Output the [x, y] coordinate of the center of the cell containing the given text.  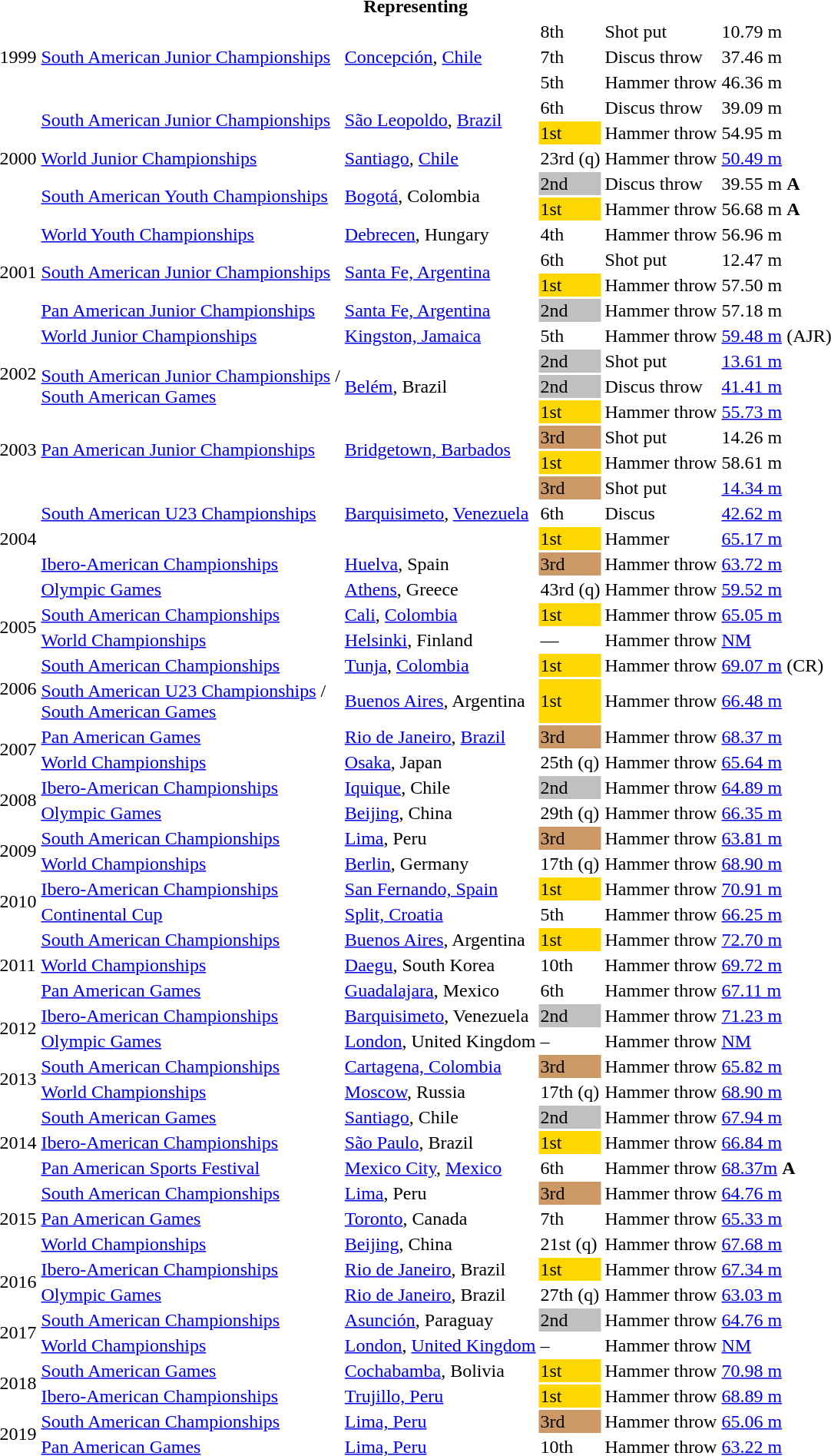
Mexico City, Mexico [440, 1168]
Tunja, Colombia [440, 665]
Split, Croatia [440, 914]
Concepción, Chile [440, 57]
23rd (q) [570, 158]
Daegu, South Korea [440, 965]
Pan American Sports Festival [190, 1168]
Continental Cup [190, 914]
— [570, 640]
Trujillo, Peru [440, 1396]
Debrecen, Hungary [440, 234]
Iquique, Chile [440, 788]
Asunción, Paraguay [440, 1320]
Guadalajara, Mexico [440, 990]
Bridgetown, Barbados [440, 450]
29th (q) [570, 813]
Toronto, Canada [440, 1219]
Moscow, Russia [440, 1092]
Hammer [660, 539]
8th [570, 32]
Osaka, Japan [440, 762]
South American Youth Championships [190, 197]
Huelva, Spain [440, 564]
San Fernando, Spain [440, 889]
27th (q) [570, 1295]
World Youth Championships [190, 234]
South American U23 Championships / South American Games [190, 701]
10th [570, 965]
4th [570, 234]
Discus [660, 513]
Bogotá, Colombia [440, 197]
21st (q) [570, 1244]
Helsinki, Finland [440, 640]
South American U23 Championships [190, 513]
Athens, Greece [440, 589]
Cochabamba, Bolivia [440, 1371]
25th (q) [570, 762]
Berlin, Germany [440, 864]
São Paulo, Brazil [440, 1143]
Cali, Colombia [440, 615]
43rd (q) [570, 589]
Cartagena, Colombia [440, 1066]
São Leopoldo, Brazil [440, 120]
South American Junior Championships / South American Games [190, 386]
Belém, Brazil [440, 386]
Kingston, Jamaica [440, 336]
